Output the (x, y) coordinate of the center of the cell containing the given text.  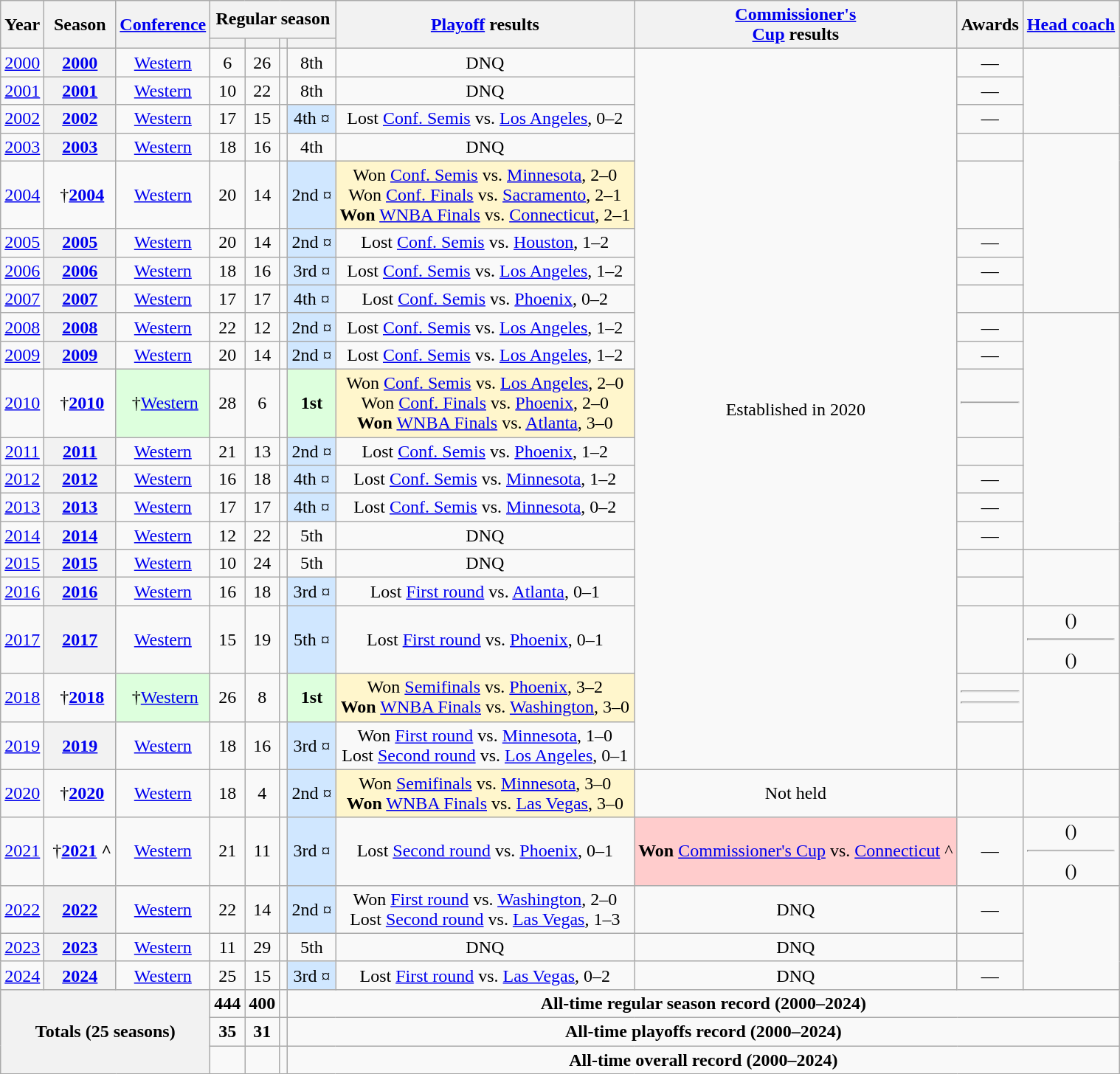
Commissioner'sCup results (795, 25)
5th ¤ (311, 640)
2020 (22, 794)
400 (263, 1003)
†2020 (80, 794)
Won Conf. Semis vs. Los Angeles, 2–0Won Conf. Finals vs. Phoenix, 2–0Won WNBA Finals vs. Atlanta, 3–0 (485, 403)
Totals (25 seasons) (106, 1031)
Head coach (1071, 25)
4th (311, 147)
Lost Conf. Semis vs. Phoenix, 0–2 (485, 299)
Lost Conf. Semis vs. Phoenix, 1–2 (485, 451)
Lost Conf. Semis vs. Los Angeles, 0–2 (485, 119)
28 (227, 403)
Won First round vs. Washington, 2–0Lost Second round vs. Las Vegas, 1–3 (485, 909)
†2021 ^ (80, 851)
All-time playoffs record (2000–2024) (704, 1031)
Lost First round vs. Phoenix, 0–1 (485, 640)
24 (263, 564)
†2004 (80, 195)
Won First round vs. Minnesota, 1–0Lost Second round vs. Los Angeles, 0–1 (485, 745)
All-time overall record (2000–2024) (704, 1060)
Won Semifinals vs. Phoenix, 3–2Won WNBA Finals vs. Washington, 3–0 (485, 698)
†2010 (80, 403)
35 (227, 1031)
Conference (163, 25)
13 (263, 451)
Playoff results (485, 25)
19 (263, 640)
8 (263, 698)
Won Conf. Semis vs. Minnesota, 2–0Won Conf. Finals vs. Sacramento, 2–1Won WNBA Finals vs. Connecticut, 2–1 (485, 195)
Won Commissioner's Cup vs. Connecticut ^ (795, 851)
Season (80, 25)
2018 (22, 698)
25 (227, 975)
Won Semifinals vs. Minnesota, 3–0Won WNBA Finals vs. Las Vegas, 3–0 (485, 794)
4 (263, 794)
Lost Second round vs. Phoenix, 0–1 (485, 851)
Lost Conf. Semis vs. Minnesota, 0–2 (485, 507)
Not held (795, 794)
31 (263, 1031)
2021 (22, 851)
Regular season (273, 19)
Awards (990, 25)
Established in 2020 (795, 409)
Lost Conf. Semis vs. Houston, 1–2 (485, 243)
All-time regular season record (2000–2024) (704, 1003)
Year (22, 25)
2004 (22, 195)
444 (227, 1003)
2010 (22, 403)
Lost First round vs. Atlanta, 0–1 (485, 592)
Lost Conf. Semis vs. Minnesota, 1–2 (485, 479)
Lost First round vs. Las Vegas, 0–2 (485, 975)
†2018 (80, 698)
29 (263, 947)
